For the text-containing cell, return its midpoint in [x, y] coordinate format. 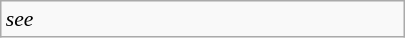
see [203, 19]
